Search for the cell housing the specified text and yield its (X, Y) center coordinate. 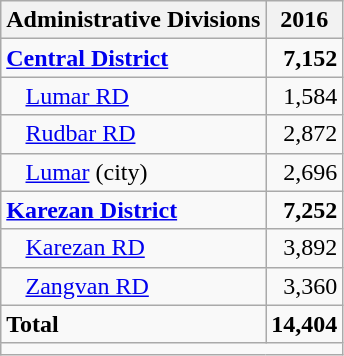
Karezan District (134, 210)
Lumar RD (134, 96)
Zangvan RD (134, 286)
Administrative Divisions (134, 20)
2,872 (304, 134)
Total (134, 324)
2016 (304, 20)
14,404 (304, 324)
3,360 (304, 286)
3,892 (304, 248)
Rudbar RD (134, 134)
Karezan RD (134, 248)
2,696 (304, 172)
7,252 (304, 210)
Lumar (city) (134, 172)
1,584 (304, 96)
Central District (134, 58)
7,152 (304, 58)
